Output the [x, y] coordinate of the center of the cell containing the given text.  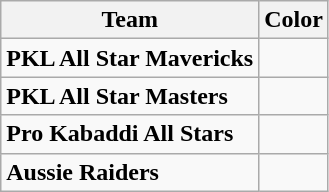
Color [294, 20]
Aussie Raiders [130, 172]
PKL All Star Mavericks [130, 58]
Team [130, 20]
Pro Kabaddi All Stars [130, 134]
PKL All Star Masters [130, 96]
